Scan for the cell matching the given text and deliver its (x, y) coordinate at center. 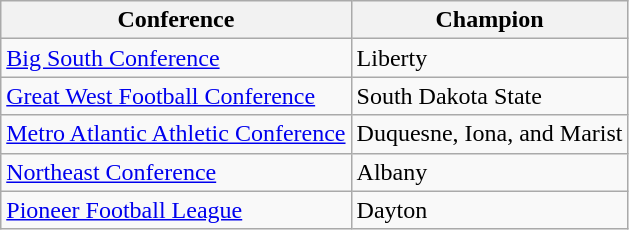
Champion (490, 20)
South Dakota State (490, 96)
Conference (176, 20)
Great West Football Conference (176, 96)
Big South Conference (176, 58)
Metro Atlantic Athletic Conference (176, 134)
Albany (490, 172)
Pioneer Football League (176, 210)
Northeast Conference (176, 172)
Dayton (490, 210)
Liberty (490, 58)
Duquesne, Iona, and Marist (490, 134)
